Identify which cell holds the provided text, then report its [x, y] central coordinate. 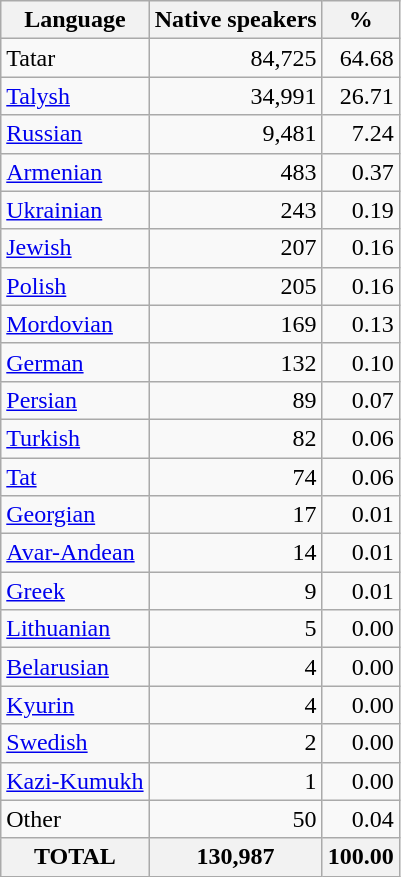
243 [236, 210]
74 [236, 477]
130,987 [236, 857]
0.10 [360, 362]
169 [236, 324]
9 [236, 591]
84,725 [236, 58]
Kazi-Kumukh [75, 781]
Swedish [75, 743]
9,481 [236, 134]
Persian [75, 400]
100.00 [360, 857]
Native speakers [236, 20]
Tat [75, 477]
483 [236, 172]
0.19 [360, 210]
207 [236, 248]
% [360, 20]
Tatar [75, 58]
Ukrainian [75, 210]
0.37 [360, 172]
Avar-Andean [75, 553]
Lithuanian [75, 629]
Turkish [75, 438]
Georgian [75, 515]
14 [236, 553]
5 [236, 629]
34,991 [236, 96]
205 [236, 286]
2 [236, 743]
Greek [75, 591]
Jewish [75, 248]
89 [236, 400]
Mordovian [75, 324]
7.24 [360, 134]
17 [236, 515]
64.68 [360, 58]
German [75, 362]
0.04 [360, 819]
Belarusian [75, 667]
50 [236, 819]
Armenian [75, 172]
82 [236, 438]
TOTAL [75, 857]
Other [75, 819]
Language [75, 20]
0.07 [360, 400]
26.71 [360, 96]
Talysh [75, 96]
0.13 [360, 324]
132 [236, 362]
Polish [75, 286]
Kyurin [75, 705]
1 [236, 781]
Russian [75, 134]
